Return (x, y) of the center of cell containing provided text 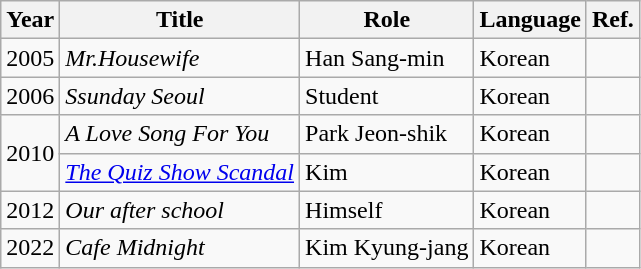
2012 (30, 210)
A Love Song For You (180, 134)
The Quiz Show Scandal (180, 172)
Language (530, 20)
Ssunday Seoul (180, 96)
2005 (30, 58)
Mr.Housewife (180, 58)
Title (180, 20)
Role (387, 20)
Cafe Midnight (180, 248)
Kim Kyung-jang (387, 248)
Himself (387, 210)
Kim (387, 172)
Park Jeon-shik (387, 134)
Our after school (180, 210)
2006 (30, 96)
2010 (30, 153)
Han Sang-min (387, 58)
Year (30, 20)
Student (387, 96)
Ref. (612, 20)
2022 (30, 248)
